Return the [X, Y] coordinate for the center point of the cell that contains the specified text.  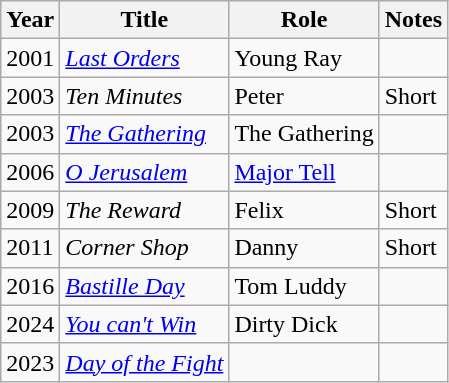
The Reward [144, 210]
Tom Luddy [304, 286]
2001 [30, 58]
Corner Shop [144, 248]
O Jerusalem [144, 172]
2009 [30, 210]
2016 [30, 286]
Role [304, 20]
Notes [413, 20]
2011 [30, 248]
Year [30, 20]
Dirty Dick [304, 324]
Last Orders [144, 58]
2024 [30, 324]
Danny [304, 248]
2023 [30, 362]
2006 [30, 172]
Peter [304, 96]
Title [144, 20]
Felix [304, 210]
Young Ray [304, 58]
Ten Minutes [144, 96]
Bastille Day [144, 286]
Day of the Fight [144, 362]
Major Tell [304, 172]
You can't Win [144, 324]
